Return [x, y] of the center of cell containing provided text 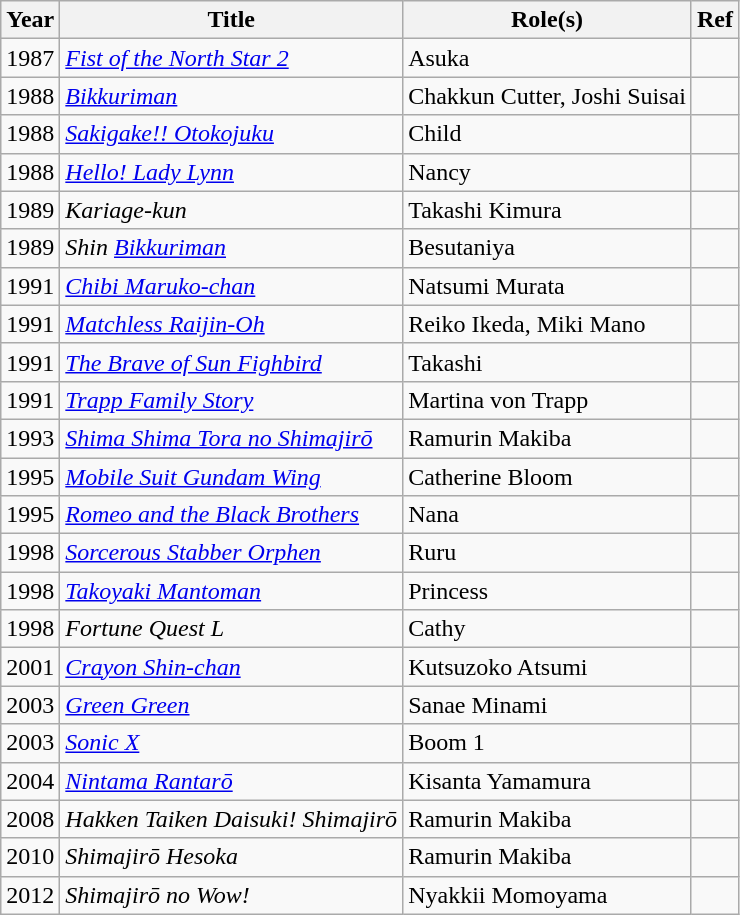
Boom 1 [548, 743]
1993 [30, 438]
Crayon Shin-chan [232, 667]
Title [232, 20]
Shimajirō no Wow! [232, 895]
Nintama Rantarō [232, 781]
Child [548, 134]
Year [30, 20]
Sanae Minami [548, 705]
Reiko Ikeda, Miki Mano [548, 324]
Bikkuriman [232, 96]
Nancy [548, 172]
Role(s) [548, 20]
Matchless Raijin-Oh [232, 324]
The Brave of Sun Fighbird [232, 362]
Kariage-kun [232, 210]
Asuka [548, 58]
Shin Bikkuriman [232, 248]
2010 [30, 857]
Takoyaki Mantoman [232, 591]
Ruru [548, 553]
Chibi Maruko-chan [232, 286]
Princess [548, 591]
2012 [30, 895]
Chakkun Cutter, Joshi Suisai [548, 96]
Takashi [548, 362]
Trapp Family Story [232, 400]
Hakken Taiken Daisuki! Shimajirō [232, 819]
Hello! Lady Lynn [232, 172]
Shimajirō Hesoka [232, 857]
Nyakkii Momoyama [548, 895]
2004 [30, 781]
Fortune Quest L [232, 629]
Green Green [232, 705]
Sakigake!! Otokojuku [232, 134]
Natsumi Murata [548, 286]
1987 [30, 58]
Nana [548, 515]
Sorcerous Stabber Orphen [232, 553]
2001 [30, 667]
Fist of the North Star 2 [232, 58]
Martina von Trapp [548, 400]
Cathy [548, 629]
Takashi Kimura [548, 210]
Catherine Bloom [548, 477]
2008 [30, 819]
Sonic X [232, 743]
Kutsuzoko Atsumi [548, 667]
Besutaniya [548, 248]
Ref [714, 20]
Shima Shima Tora no Shimajirō [232, 438]
Mobile Suit Gundam Wing [232, 477]
Kisanta Yamamura [548, 781]
Romeo and the Black Brothers [232, 515]
